Locate the cell with the specified text and output its [X, Y] center coordinate. 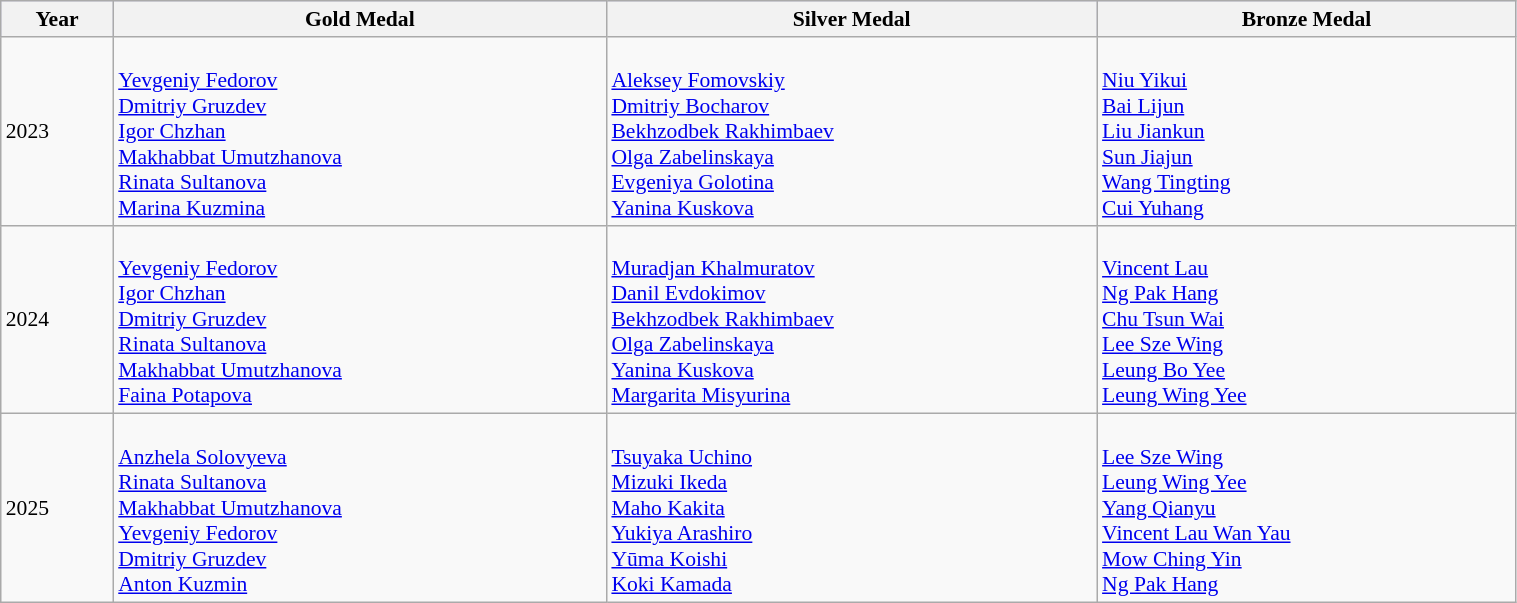
Muradjan KhalmuratovDanil EvdokimovBekhzodbek RakhimbaevOlga ZabelinskayaYanina KuskovaMargarita Misyurina [852, 320]
2025 [57, 508]
Yevgeniy FedorovIgor ChzhanDmitriy GruzdevRinata SultanovaMakhabbat UmutzhanovaFaina Potapova [360, 320]
2024 [57, 320]
Bronze Medal [1306, 19]
Year [57, 19]
Aleksey FomovskiyDmitriy BocharovBekhzodbek RakhimbaevOlga ZabelinskayaEvgeniya GolotinaYanina Kuskova [852, 132]
2023 [57, 132]
Vincent LauNg Pak HangChu Tsun WaiLee Sze WingLeung Bo YeeLeung Wing Yee [1306, 320]
Niu YikuiBai LijunLiu JiankunSun JiajunWang TingtingCui Yuhang [1306, 132]
Silver Medal [852, 19]
Tsuyaka UchinoMizuki IkedaMaho KakitaYukiya ArashiroYūma KoishiKoki Kamada [852, 508]
Yevgeniy FedorovDmitriy GruzdevIgor ChzhanMakhabbat UmutzhanovaRinata SultanovaMarina Kuzmina [360, 132]
Lee Sze WingLeung Wing YeeYang QianyuVincent Lau Wan YauMow Ching YinNg Pak Hang [1306, 508]
Gold Medal [360, 19]
Anzhela SolovyevaRinata SultanovaMakhabbat UmutzhanovaYevgeniy FedorovDmitriy GruzdevAnton Kuzmin [360, 508]
